Return the [x, y] coordinate for the center point of the cell that contains the specified text.  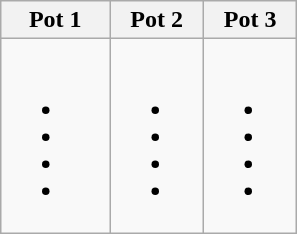
Pot 1 [56, 20]
Pot 3 [250, 20]
Pot 2 [156, 20]
